Provide the [X, Y] coordinate of the cell's center where the given text is located.  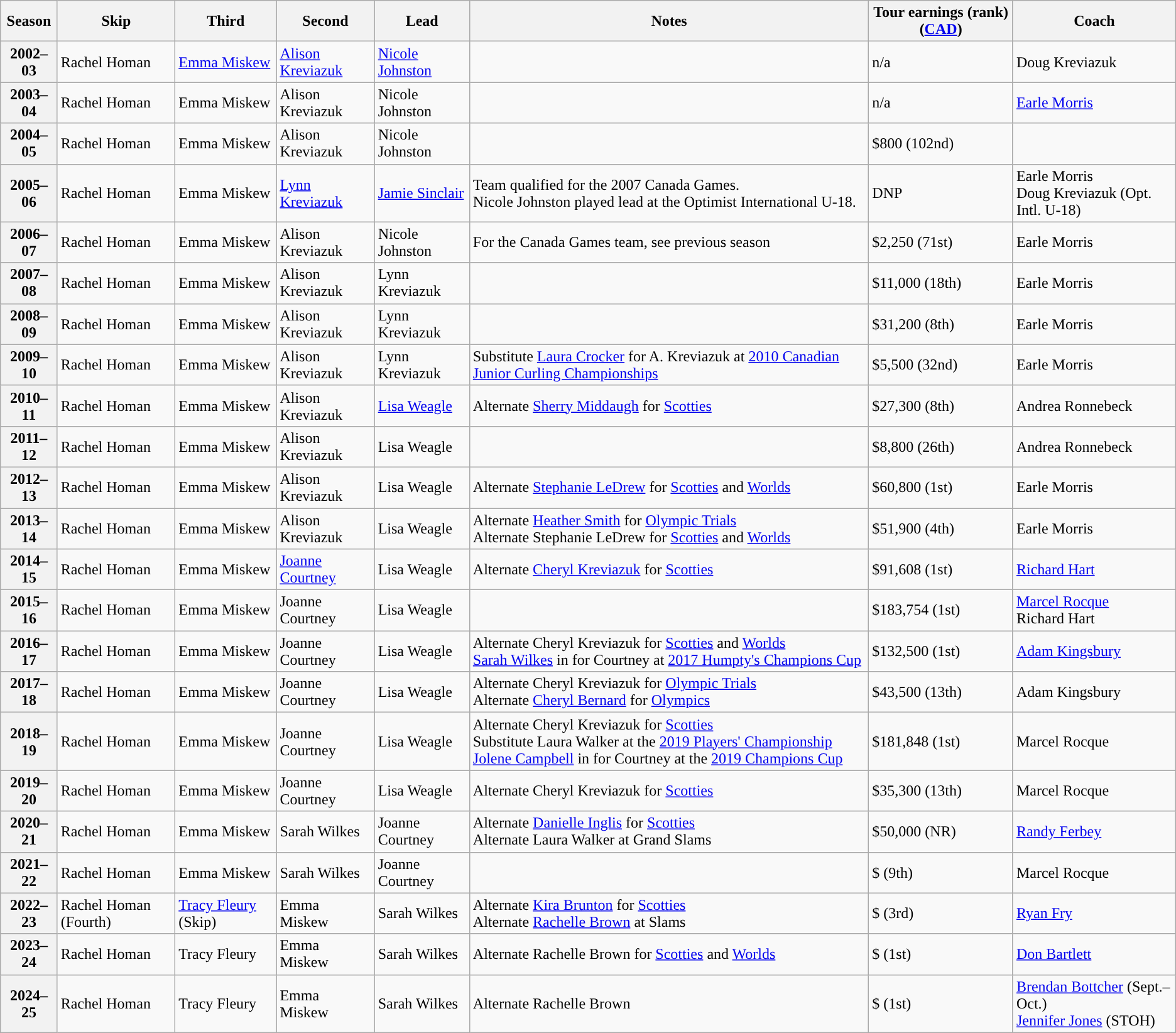
Ryan Fry [1094, 914]
2020–21 [29, 832]
2013–14 [29, 528]
2004–05 [29, 143]
Alternate Cheryl Kreviazuk for Scotties and Worlds Sarah Wilkes in for Courtney at 2017 Humpty's Champions Cup [669, 651]
$8,800 (26th) [941, 446]
Second [325, 21]
2024–25 [29, 1003]
Substitute Laura Crocker for A. Kreviazuk at 2010 Canadian Junior Curling Championships [669, 364]
2011–12 [29, 446]
$5,500 (32nd) [941, 364]
$60,800 (1st) [941, 488]
Richard Hart [1094, 569]
$ (9th) [941, 872]
Alternate Sherry Middaugh for Scotties [669, 406]
Lead [422, 21]
Earle Morris Doug Kreviazuk (Opt. Intl. U-18) [1094, 193]
Don Bartlett [1094, 954]
2017–18 [29, 692]
Brendan Bottcher (Sept.–Oct.) Jennifer Jones (STOH) [1094, 1003]
$43,500 (13th) [941, 692]
2018–19 [29, 741]
$35,300 (13th) [941, 790]
DNP [941, 193]
2009–10 [29, 364]
Alternate Rachelle Brown [669, 1003]
Third [226, 21]
Doug Kreviazuk [1094, 62]
$91,608 (1st) [941, 569]
$181,848 (1st) [941, 741]
Alternate Rachelle Brown for Scotties and Worlds [669, 954]
2019–20 [29, 790]
$183,754 (1st) [941, 611]
2021–22 [29, 872]
Alternate Stephanie LeDrew for Scotties and Worlds [669, 488]
2012–13 [29, 488]
2008–09 [29, 324]
Alternate Cheryl Kreviazuk for Olympic Trials Alternate Cheryl Bernard for Olympics [669, 692]
$2,250 (71st) [941, 243]
2022–23 [29, 914]
Skip [116, 21]
Alternate Kira Brunton for Scotties Alternate Rachelle Brown at Slams [669, 914]
$ (3rd) [941, 914]
2023–24 [29, 954]
For the Canada Games team, see previous season [669, 243]
$50,000 (NR) [941, 832]
Season [29, 21]
2016–17 [29, 651]
Notes [669, 21]
$11,000 (18th) [941, 283]
Randy Ferbey [1094, 832]
Tour earnings (rank) (CAD) [941, 21]
Alternate Heather Smith for Olympic Trials Alternate Stephanie LeDrew for Scotties and Worlds [669, 528]
Team qualified for the 2007 Canada Games. Nicole Johnston played lead at the Optimist International U-18. [669, 193]
2014–15 [29, 569]
Rachel Homan (Fourth) [116, 914]
Coach [1094, 21]
2002–03 [29, 62]
Marcel Rocque Richard Hart [1094, 611]
2003–04 [29, 103]
2015–16 [29, 611]
$27,300 (8th) [941, 406]
2006–07 [29, 243]
Tracy Fleury (Skip) [226, 914]
$51,900 (4th) [941, 528]
$800 (102nd) [941, 143]
2010–11 [29, 406]
Alternate Danielle Inglis for Scotties Alternate Laura Walker at Grand Slams [669, 832]
$31,200 (8th) [941, 324]
2007–08 [29, 283]
Jamie Sinclair [422, 193]
2005–06 [29, 193]
$132,500 (1st) [941, 651]
